For the text-containing cell, return its midpoint in [x, y] coordinate format. 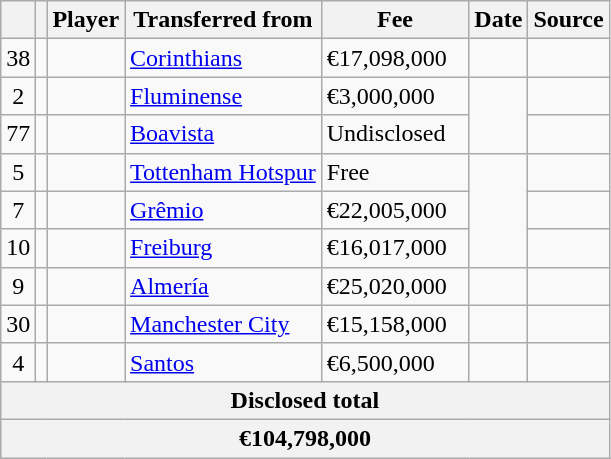
€17,098,000 [395, 58]
Free [395, 172]
2 [18, 96]
€15,158,000 [395, 324]
38 [18, 58]
Boavista [224, 134]
7 [18, 210]
Santos [224, 362]
€16,017,000 [395, 248]
€6,500,000 [395, 362]
Fluminense [224, 96]
Player [86, 20]
4 [18, 362]
9 [18, 286]
Freiburg [224, 248]
Tottenham Hotspur [224, 172]
5 [18, 172]
Undisclosed [395, 134]
Almería [224, 286]
77 [18, 134]
€25,020,000 [395, 286]
Corinthians [224, 58]
10 [18, 248]
Source [568, 20]
Grêmio [224, 210]
Disclosed total [305, 400]
€3,000,000 [395, 96]
Transferred from [224, 20]
30 [18, 324]
Date [498, 20]
Fee [395, 20]
Manchester City [224, 324]
€104,798,000 [305, 438]
€22,005,000 [395, 210]
